Search for the cell housing the specified text and yield its [x, y] center coordinate. 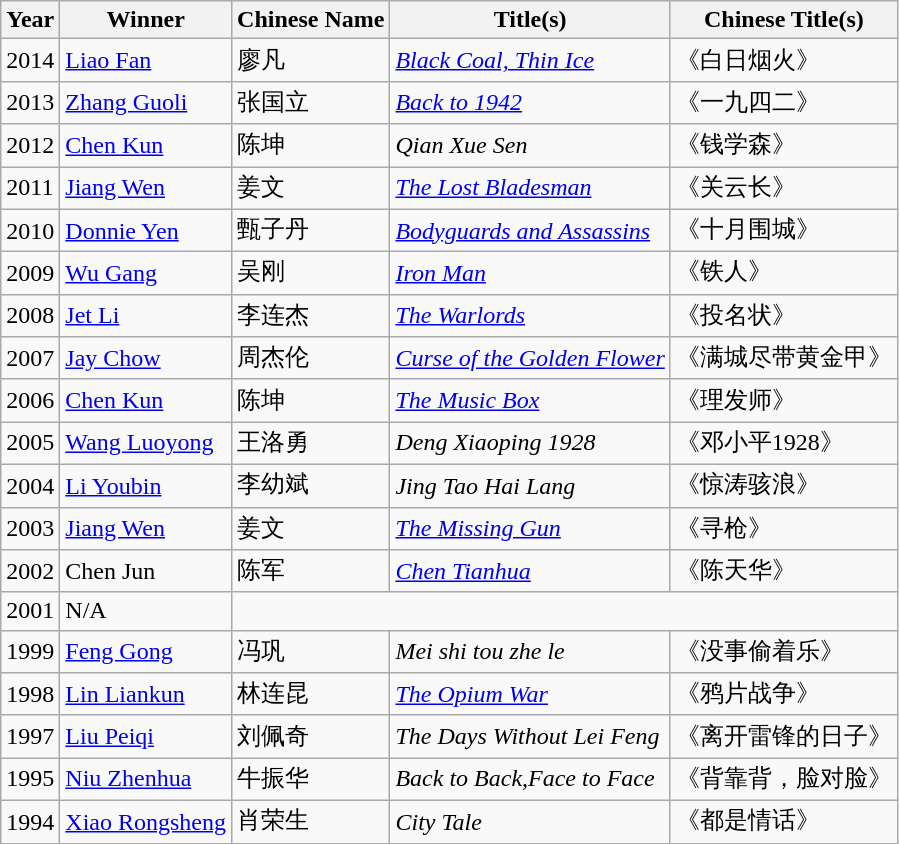
Year [30, 20]
Jing Tao Hai Lang [530, 486]
Winner [146, 20]
刘佩奇 [311, 736]
《离开雷锋的日子》 [784, 736]
廖凡 [311, 60]
Zhang Guoli [146, 102]
《陈天华》 [784, 572]
牛振华 [311, 780]
2011 [30, 188]
The Warlords [530, 316]
Back to 1942 [530, 102]
Mei shi tou zhe le [530, 652]
Donnie Yen [146, 230]
林连昆 [311, 694]
2007 [30, 358]
周杰伦 [311, 358]
Liu Peiqi [146, 736]
《十月围城》 [784, 230]
《寻枪》 [784, 528]
2003 [30, 528]
2001 [30, 611]
Black Coal, Thin Ice [530, 60]
2014 [30, 60]
《邓小平1928》 [784, 444]
《背靠背，脸对脸》 [784, 780]
《都是情话》 [784, 822]
《没事偷着乐》 [784, 652]
Li Youbin [146, 486]
Liao Fan [146, 60]
The Lost Bladesman [530, 188]
《钱学森》 [784, 146]
2010 [30, 230]
《鸦片战争》 [784, 694]
《惊涛骇浪》 [784, 486]
《投名状》 [784, 316]
陈军 [311, 572]
肖荣生 [311, 822]
1994 [30, 822]
City Tale [530, 822]
李幼斌 [311, 486]
Feng Gong [146, 652]
The Opium War [530, 694]
Back to Back,Face to Face [530, 780]
2009 [30, 274]
Jet Li [146, 316]
Lin Liankun [146, 694]
Title(s) [530, 20]
2012 [30, 146]
Chinese Name [311, 20]
N/A [146, 611]
《一九四二》 [784, 102]
王洛勇 [311, 444]
2005 [30, 444]
《铁人》 [784, 274]
Niu Zhenhua [146, 780]
2002 [30, 572]
甄子丹 [311, 230]
The Music Box [530, 400]
张国立 [311, 102]
《理发师》 [784, 400]
Chen Tianhua [530, 572]
2008 [30, 316]
Xiao Rongsheng [146, 822]
Chinese Title(s) [784, 20]
Qian Xue Sen [530, 146]
Wu Gang [146, 274]
《白日烟火》 [784, 60]
The Missing Gun [530, 528]
2004 [30, 486]
1998 [30, 694]
Curse of the Golden Flower [530, 358]
Deng Xiaoping 1928 [530, 444]
冯巩 [311, 652]
2006 [30, 400]
The Days Without Lei Feng [530, 736]
2013 [30, 102]
1995 [30, 780]
Chen Jun [146, 572]
Iron Man [530, 274]
1999 [30, 652]
1997 [30, 736]
Bodyguards and Assassins [530, 230]
《关云长》 [784, 188]
李连杰 [311, 316]
Wang Luoyong [146, 444]
《满城尽带黄金甲》 [784, 358]
Jay Chow [146, 358]
吴刚 [311, 274]
